Find where the given text appears and provide that cell's center as [X, Y] coordinate. 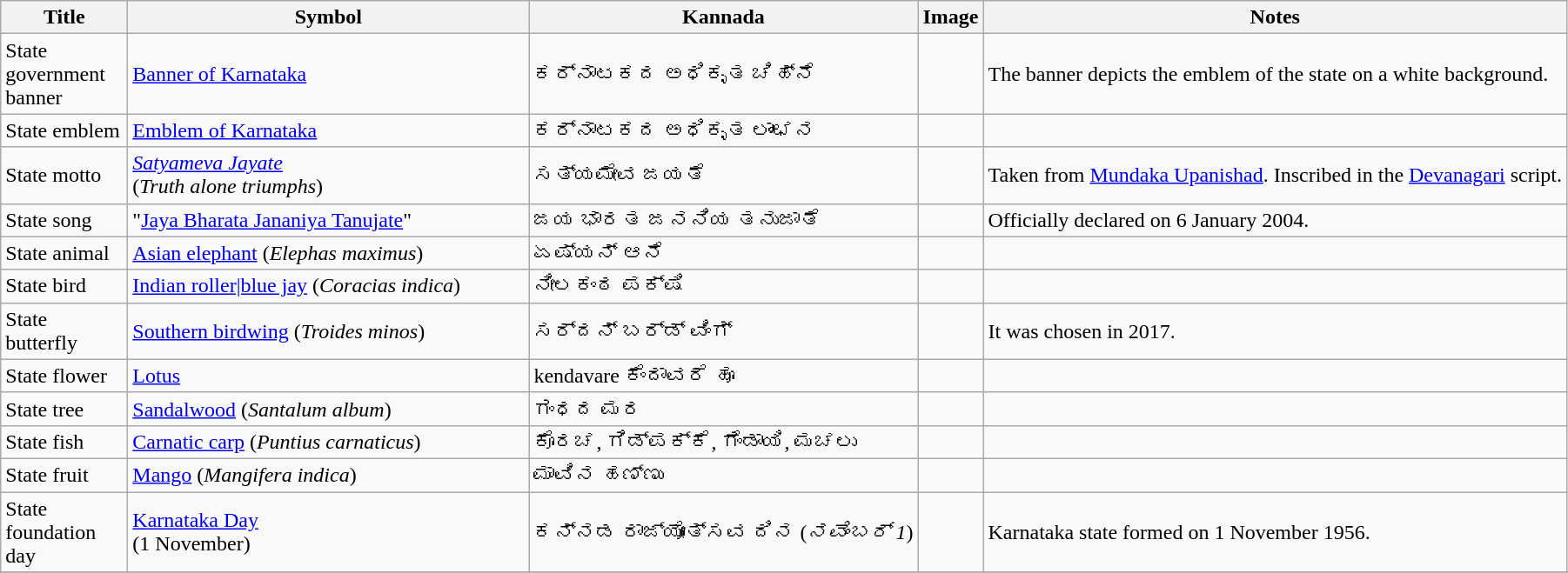
ಗಂಧದ ಮರ [724, 409]
State foundation day [64, 532]
ಕೊರಚ, ಗಿಡ್ಪಕ್ಕೆ, ಗೆಂಡಾಯಿ, ಮಚಲು [724, 442]
Kannada [724, 17]
Indian roller|blue jay (Coracias indica) [329, 286]
Asian elephant (Elephas maximus) [329, 253]
Notes [1276, 17]
State government banner [64, 74]
State fish [64, 442]
Southern birdwing (Troides minos) [329, 330]
ಮಾವಿನ ಹಣ್ಣು [724, 475]
The banner depicts the emblem of the state on a white background. [1276, 74]
ಜಯ ಭಾರತ ಜನನಿಯ ತನುಜಾತೆ [724, 220]
Image [950, 17]
Title [64, 17]
Satyameva Jayate(Truth alone triumphs) [329, 176]
Officially declared on 6 January 2004. [1276, 220]
State bird [64, 286]
State song [64, 220]
Banner of Karnataka [329, 74]
State flower [64, 376]
Emblem of Karnataka [329, 130]
Lotus [329, 376]
Taken from Mundaka Upanishad. Inscribed in the Devanagari script. [1276, 176]
ನೀಲಕಂಠ ಪಕ್ಷಿ [724, 286]
"Jaya Bharata Jananiya Tanujate" [329, 220]
Mango (Mangifera indica) [329, 475]
kendavare ಕೆಂದಾವರೆ ಹೂ [724, 376]
ಕನ್ನಡ ರಾಜ್ಯೋತ್ಸವ ದಿನ (ನವೆಂಬರ್ 1) [724, 532]
ಕರ್ನಾಟಕದ ಅಧಿಕೃತ ಲಾಂಛನ [724, 130]
State fruit [64, 475]
ಕರ್ನಾಟಕದ ಅಧಿಕೃತ ಚಿಹ್ನೆ [724, 74]
State animal [64, 253]
Symbol [329, 17]
ಸತ್ಯಮೇವ ಜಯತೆ [724, 176]
State butterfly [64, 330]
Karnataka Day (1 November) [329, 532]
State emblem [64, 130]
Sandalwood (Santalum album) [329, 409]
ಏಷ್ಯನ್ ಆನೆ [724, 253]
Carnatic carp (Puntius carnaticus) [329, 442]
State motto [64, 176]
It was chosen in 2017. [1276, 330]
ಸರ್ದನ್ ಬರ್ಡ್ ವಿಂಗ್ [724, 330]
State tree [64, 409]
Karnataka state formed on 1 November 1956. [1276, 532]
